Pinpoint the cell where the given text exists, returning its [x, y] midpoint coordinate. 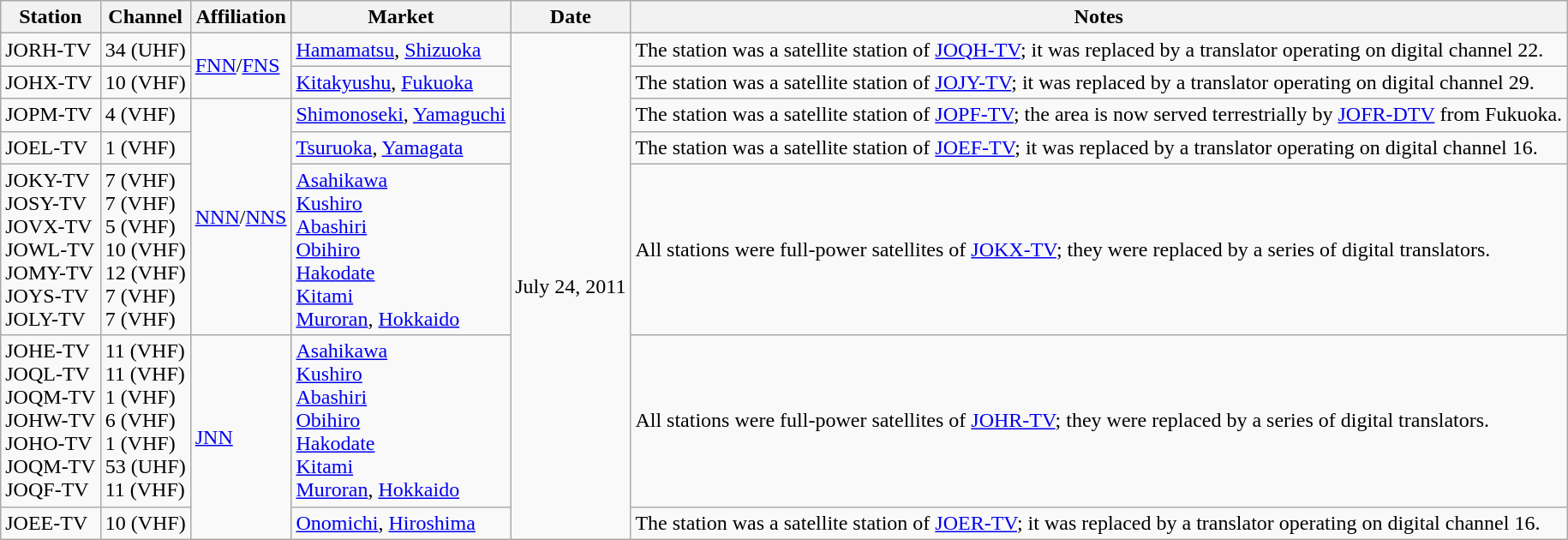
Tsuruoka, Yamagata [401, 147]
FNN/FNS [241, 66]
The station was a satellite station of JOQH-TV; it was replaced by a translator operating on digital channel 22. [1098, 50]
4 (VHF) [146, 115]
July 24, 2011 [571, 286]
All stations were full-power satellites of JOKX-TV; they were replaced by a series of digital translators. [1098, 249]
1 (VHF) [146, 147]
All stations were full-power satellites of JOHR-TV; they were replaced by a series of digital translators. [1098, 421]
The station was a satellite station of JOER-TV; it was replaced by a translator operating on digital channel 16. [1098, 523]
34 (UHF) [146, 50]
The station was a satellite station of JOEF-TV; it was replaced by a translator operating on digital channel 16. [1098, 147]
Kitakyushu, Fukuoka [401, 82]
Date [571, 17]
7 (VHF) 7 (VHF) 5 (VHF) 10 (VHF) 12 (VHF) 7 (VHF) 7 (VHF) [146, 249]
JOEL-TV [51, 147]
The station was a satellite station of JOPF-TV; the area is now served terrestrially by JOFR-DTV from Fukuoka. [1098, 115]
JOEE-TV [51, 523]
JNN [241, 437]
JOPM-TV [51, 115]
JOHX-TV [51, 82]
Station [51, 17]
Onomichi, Hiroshima [401, 523]
Channel [146, 17]
11 (VHF) 11 (VHF) 1 (VHF) 6 (VHF) 1 (VHF) 53 (UHF) 11 (VHF) [146, 421]
Market [401, 17]
JORH-TV [51, 50]
Affiliation [241, 17]
Shimonoseki, Yamaguchi [401, 115]
JOHE-TV JOQL-TV JOQM-TV JOHW-TV JOHO-TV JOQM-TV JOQF-TV [51, 421]
Notes [1098, 17]
JOKY-TV JOSY-TV JOVX-TV JOWL-TV JOMY-TV JOYS-TV JOLY-TV [51, 249]
NNN/NNS [241, 217]
The station was a satellite station of JOJY-TV; it was replaced by a translator operating on digital channel 29. [1098, 82]
Hamamatsu, Shizuoka [401, 50]
